Search for the cell housing the specified text and yield its (x, y) center coordinate. 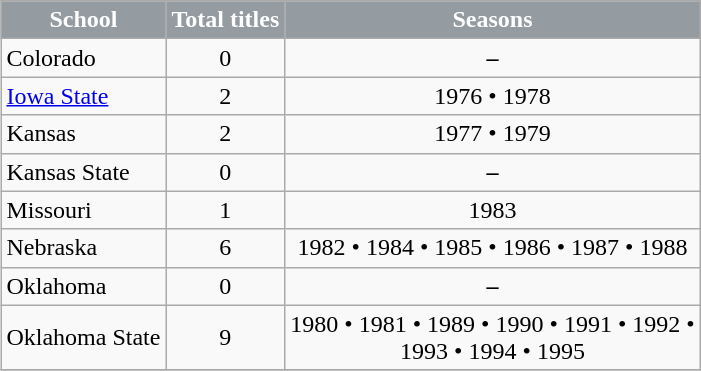
Kansas (84, 134)
Iowa State (84, 96)
School (84, 20)
Kansas State (84, 172)
1 (226, 210)
1980 • 1981 • 1989 • 1990 • 1991 • 1992 •1993 • 1994 • 1995 (492, 338)
Missouri (84, 210)
9 (226, 338)
1982 • 1984 • 1985 • 1986 • 1987 • 1988 (492, 248)
6 (226, 248)
Total titles (226, 20)
Oklahoma (84, 286)
Colorado (84, 58)
Seasons (492, 20)
Nebraska (84, 248)
1977 • 1979 (492, 134)
Oklahoma State (84, 338)
1983 (492, 210)
1976 • 1978 (492, 96)
